For the text-containing cell, return its midpoint in [x, y] coordinate format. 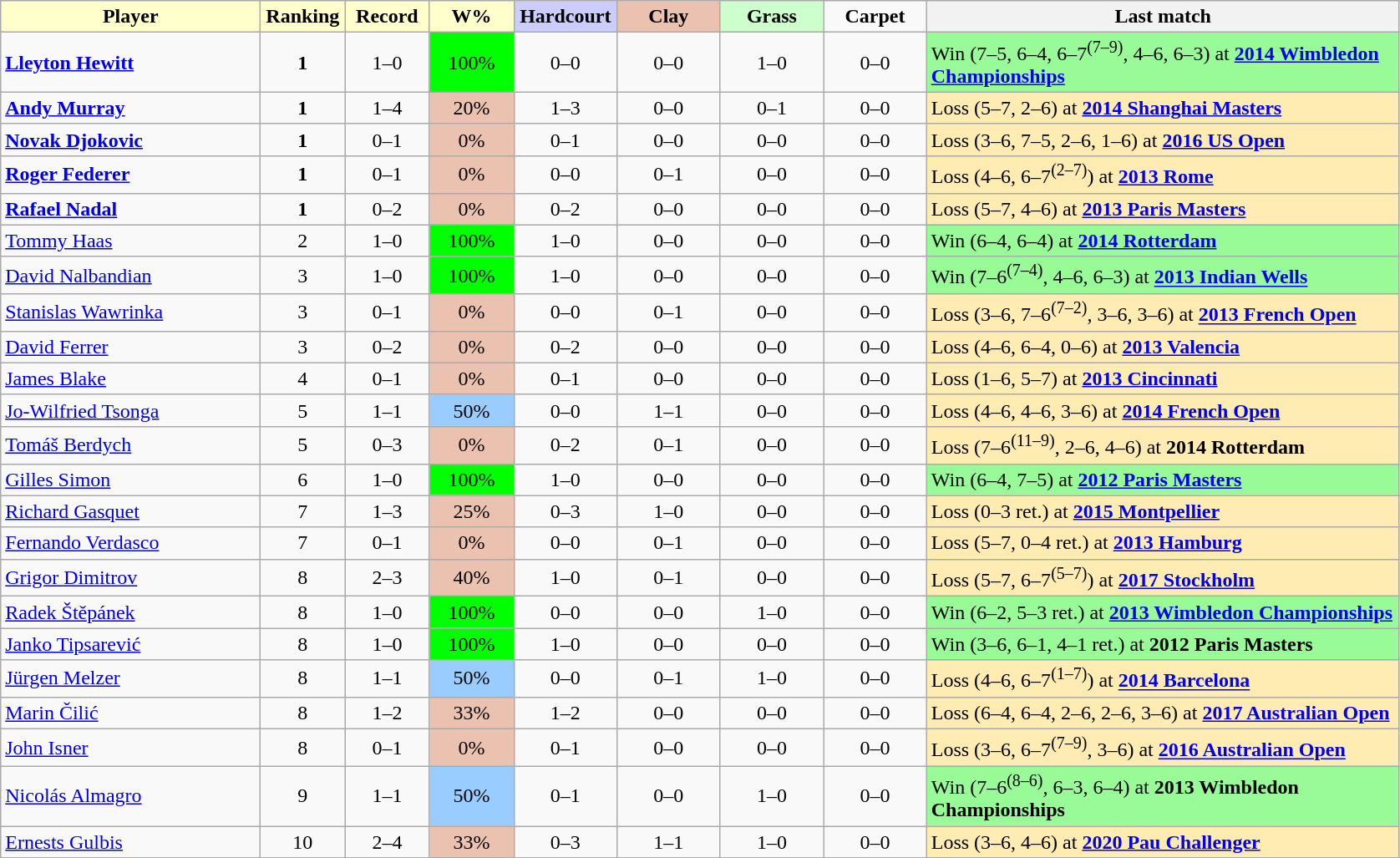
Richard Gasquet [130, 511]
Win (7–5, 6–4, 6–7(7–9), 4–6, 6–3) at 2014 Wimbledon Championships [1163, 63]
Loss (0–3 ret.) at 2015 Montpellier [1163, 511]
Tommy Haas [130, 241]
Jürgen Melzer [130, 678]
Loss (3–6, 7–5, 2–6, 1–6) at 2016 US Open [1163, 140]
John Isner [130, 749]
Radek Štěpánek [130, 612]
James Blake [130, 378]
40% [471, 578]
Clay [669, 17]
Hardcourt [566, 17]
Ernests Gulbis [130, 842]
David Ferrer [130, 347]
Loss (5–7, 4–6) at 2013 Paris Masters [1163, 209]
Grigor Dimitrov [130, 578]
Roger Federer [130, 174]
1–4 [388, 108]
David Nalbandian [130, 276]
Grass [772, 17]
Loss (4–6, 6–7(2–7)) at 2013 Rome [1163, 174]
4 [302, 378]
Win (3–6, 6–1, 4–1 ret.) at 2012 Paris Masters [1163, 644]
Win (6–4, 7–5) at 2012 Paris Masters [1163, 480]
W% [471, 17]
Last match [1163, 17]
Janko Tipsarević [130, 644]
Loss (1–6, 5–7) at 2013 Cincinnati [1163, 378]
2–3 [388, 578]
Stanislas Wawrinka [130, 312]
Loss (7–6(11–9), 2–6, 4–6) at 2014 Rotterdam [1163, 444]
Loss (4–6, 6–7(1–7)) at 2014 Barcelona [1163, 678]
Loss (4–6, 4–6, 3–6) at 2014 French Open [1163, 410]
Rafael Nadal [130, 209]
Gilles Simon [130, 480]
Win (6–4, 6–4) at 2014 Rotterdam [1163, 241]
10 [302, 842]
Loss (5–7, 0–4 ret.) at 2013 Hamburg [1163, 543]
25% [471, 511]
9 [302, 796]
Loss (3–6, 6–7(7–9), 3–6) at 2016 Australian Open [1163, 749]
Player [130, 17]
Loss (3–6, 4–6) at 2020 Pau Challenger [1163, 842]
Carpet [875, 17]
Novak Djokovic [130, 140]
Loss (5–7, 2–6) at 2014 Shanghai Masters [1163, 108]
Win (6–2, 5–3 ret.) at 2013 Wimbledon Championships [1163, 612]
Tomáš Berdych [130, 444]
Loss (3–6, 7–6(7–2), 3–6, 3–6) at 2013 French Open [1163, 312]
Lleyton Hewitt [130, 63]
Fernando Verdasco [130, 543]
Win (7–6(8–6), 6–3, 6–4) at 2013 Wimbledon Championships [1163, 796]
2–4 [388, 842]
Andy Murray [130, 108]
Win (7–6(7–4), 4–6, 6–3) at 2013 Indian Wells [1163, 276]
Loss (6–4, 6–4, 2–6, 2–6, 3–6) at 2017 Australian Open [1163, 713]
Marin Čilić [130, 713]
Jo-Wilfried Tsonga [130, 410]
6 [302, 480]
Record [388, 17]
Ranking [302, 17]
20% [471, 108]
Loss (4–6, 6–4, 0–6) at 2013 Valencia [1163, 347]
Loss (5–7, 6–7(5–7)) at 2017 Stockholm [1163, 578]
2 [302, 241]
Nicolás Almagro [130, 796]
